Capture the cell that displays the provided text and extract its [X, Y] central coordinate. 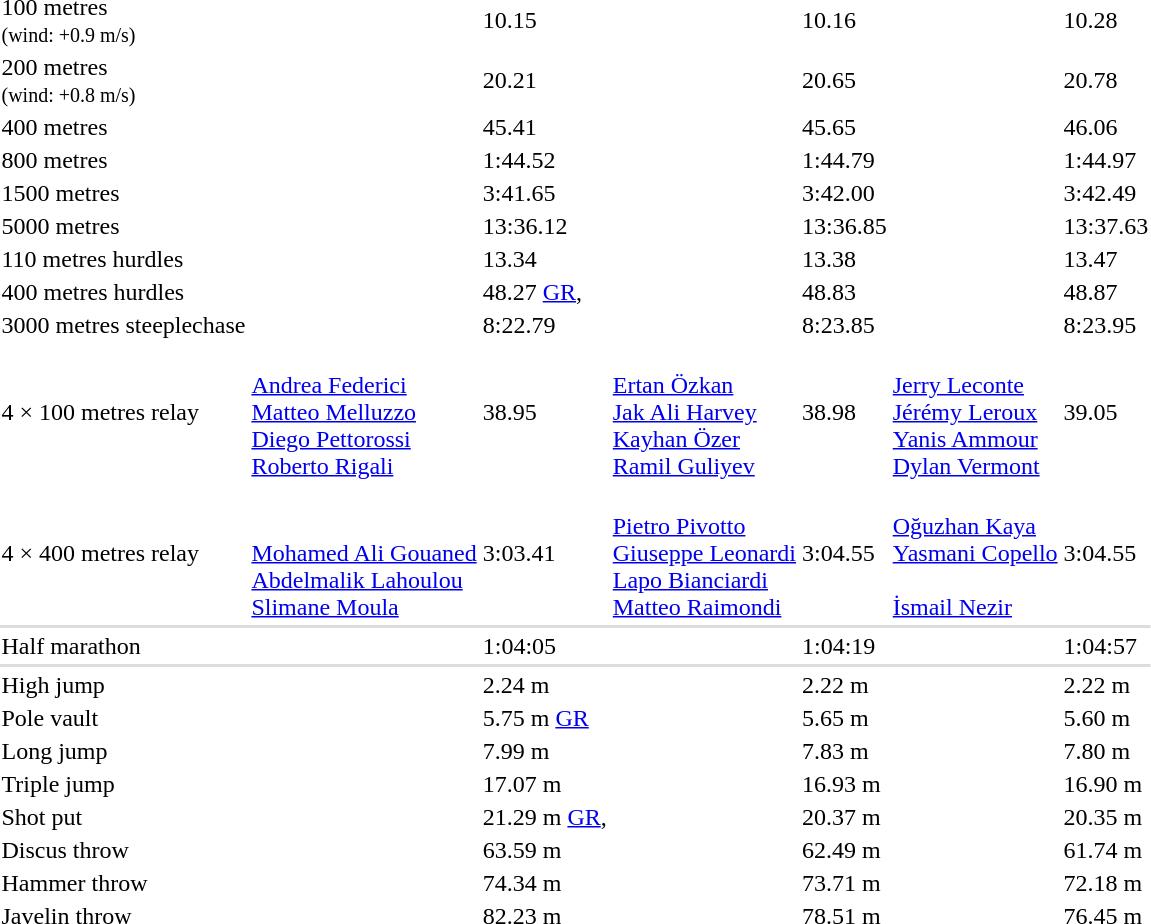
13:37.63 [1106, 226]
20.65 [845, 80]
7.80 m [1106, 751]
62.49 m [845, 850]
20.35 m [1106, 817]
Shot put [124, 817]
3:41.65 [544, 193]
48.87 [1106, 292]
Pietro PivottoGiuseppe LeonardiLapo BianciardiMatteo Raimondi [704, 553]
3000 metres steeplechase [124, 325]
2.24 m [544, 685]
45.41 [544, 127]
Andrea FedericiMatteo MelluzzoDiego PettorossiRoberto Rigali [364, 412]
110 metres hurdles [124, 259]
13.34 [544, 259]
16.93 m [845, 784]
20.37 m [845, 817]
1:04:05 [544, 646]
3:42.00 [845, 193]
5000 metres [124, 226]
Long jump [124, 751]
Pole vault [124, 718]
46.06 [1106, 127]
Oğuzhan KayaYasmani Copelloİsmail Nezir [975, 553]
400 metres [124, 127]
Half marathon [124, 646]
63.59 m [544, 850]
Mohamed Ali GouanedAbdelmalik LahoulouSlimane Moula [364, 553]
21.29 m GR, [544, 817]
20.21 [544, 80]
1:44.52 [544, 160]
7.99 m [544, 751]
3:03.41 [544, 553]
48.27 GR, [544, 292]
3:42.49 [1106, 193]
72.18 m [1106, 883]
1:44.79 [845, 160]
Ertan ÖzkanJak Ali HarveyKayhan ÖzerRamil Guliyev [704, 412]
45.65 [845, 127]
200 metres(wind: +0.8 m/s) [124, 80]
5.65 m [845, 718]
1:04:19 [845, 646]
1500 metres [124, 193]
38.98 [845, 412]
61.74 m [1106, 850]
17.07 m [544, 784]
20.78 [1106, 80]
73.71 m [845, 883]
400 metres hurdles [124, 292]
74.34 m [544, 883]
5.75 m GR [544, 718]
1:44.97 [1106, 160]
16.90 m [1106, 784]
Hammer throw [124, 883]
High jump [124, 685]
39.05 [1106, 412]
4 × 400 metres relay [124, 553]
4 × 100 metres relay [124, 412]
800 metres [124, 160]
7.83 m [845, 751]
Discus throw [124, 850]
5.60 m [1106, 718]
8:23.85 [845, 325]
38.95 [544, 412]
8:23.95 [1106, 325]
Triple jump [124, 784]
1:04:57 [1106, 646]
13:36.85 [845, 226]
Jerry LeconteJérémy LerouxYanis AmmourDylan Vermont [975, 412]
13:36.12 [544, 226]
48.83 [845, 292]
13.38 [845, 259]
13.47 [1106, 259]
8:22.79 [544, 325]
